Output the (X, Y) coordinate of the center of the cell containing the given text.  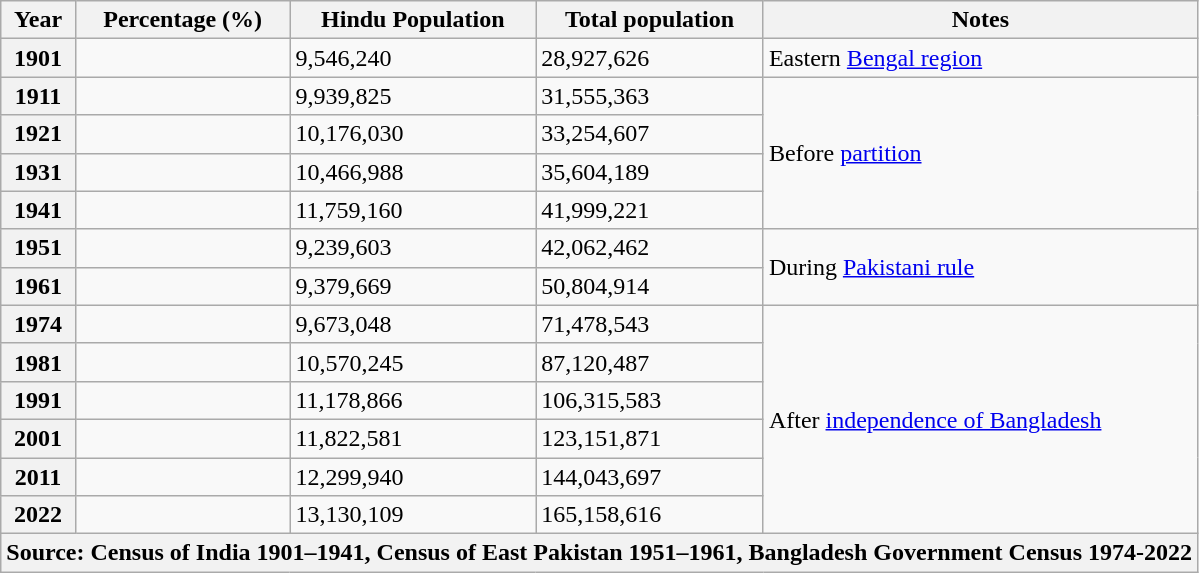
1901 (38, 58)
9,546,240 (413, 58)
1974 (38, 324)
1931 (38, 172)
1981 (38, 362)
42,062,462 (650, 248)
28,927,626 (650, 58)
9,673,048 (413, 324)
Notes (980, 20)
87,120,487 (650, 362)
1951 (38, 248)
Percentage (%) (182, 20)
123,151,871 (650, 438)
Before partition (980, 153)
Year (38, 20)
13,130,109 (413, 515)
165,158,616 (650, 515)
Total population (650, 20)
10,466,988 (413, 172)
10,570,245 (413, 362)
31,555,363 (650, 96)
144,043,697 (650, 477)
2011 (38, 477)
1921 (38, 134)
After independence of Bangladesh (980, 419)
50,804,914 (650, 286)
2001 (38, 438)
During Pakistani rule (980, 267)
71,478,543 (650, 324)
Source: Census of India 1901–1941, Census of East Pakistan 1951–1961, Bangladesh Government Census 1974-2022 (600, 553)
10,176,030 (413, 134)
9,939,825 (413, 96)
11,822,581 (413, 438)
2022 (38, 515)
9,239,603 (413, 248)
11,759,160 (413, 210)
1941 (38, 210)
11,178,866 (413, 400)
1911 (38, 96)
9,379,669 (413, 286)
106,315,583 (650, 400)
1961 (38, 286)
41,999,221 (650, 210)
Hindu Population (413, 20)
Eastern Bengal region (980, 58)
35,604,189 (650, 172)
33,254,607 (650, 134)
1991 (38, 400)
12,299,940 (413, 477)
